Extract the [x, y] coordinate from the center of the cell holding the provided text.  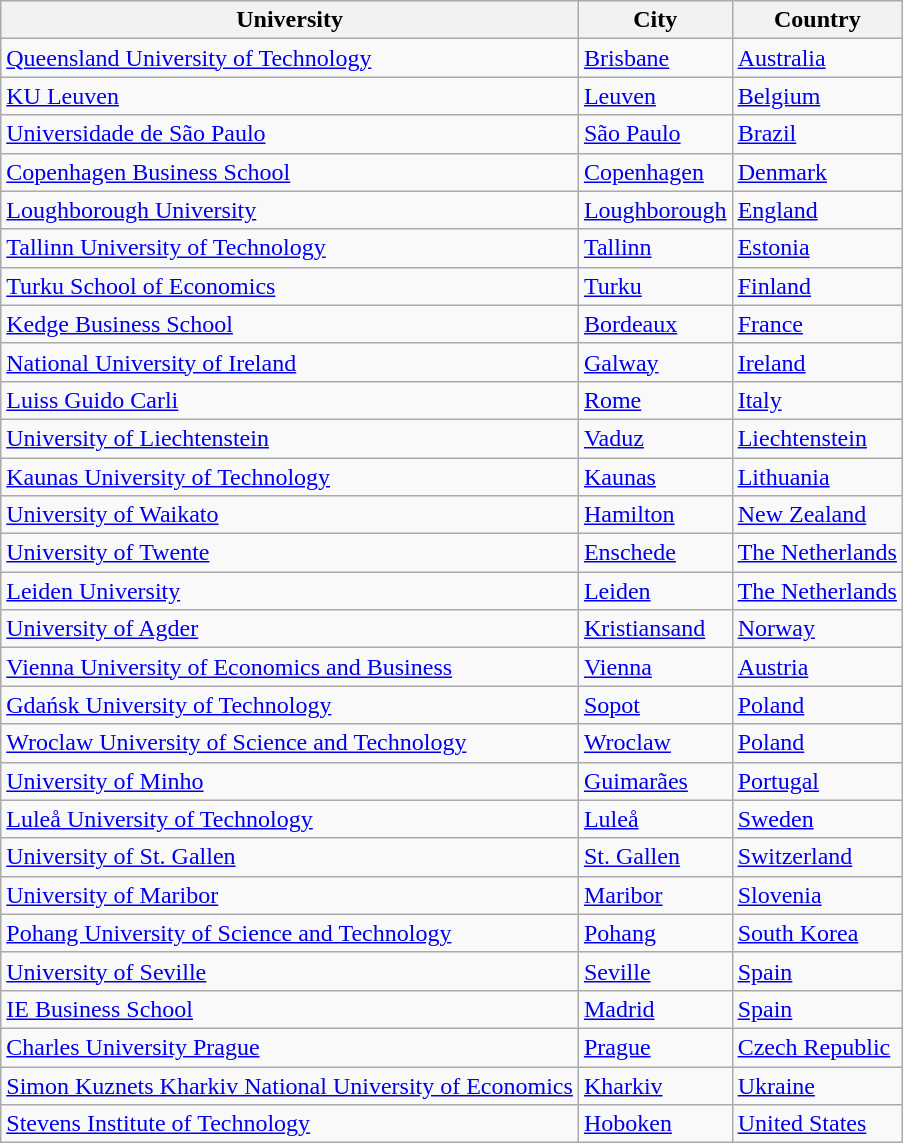
Slovenia [817, 895]
Vaduz [655, 438]
University of Minho [290, 781]
National University of Ireland [290, 362]
Copenhagen [655, 172]
Ireland [817, 362]
Queensland University of Technology [290, 58]
Seville [655, 971]
Loughborough [655, 210]
Switzerland [817, 857]
Luleå University of Technology [290, 819]
Wroclaw [655, 743]
University of Agder [290, 629]
France [817, 324]
Gdańsk University of Technology [290, 705]
St. Gallen [655, 857]
Copenhagen Business School [290, 172]
Bordeaux [655, 324]
IE Business School [290, 1009]
Portugal [817, 781]
Loughborough University [290, 210]
Liechtenstein [817, 438]
Luiss Guido Carli [290, 400]
University of Seville [290, 971]
Finland [817, 286]
Pohang [655, 933]
Maribor [655, 895]
Madrid [655, 1009]
Turku [655, 286]
Simon Kuznets Kharkiv National University of Economics [290, 1085]
Wroclaw University of Science and Technology [290, 743]
Vienna University of Economics and Business [290, 667]
University of St. Gallen [290, 857]
Charles University Prague [290, 1047]
Kristiansand [655, 629]
Guimarães [655, 781]
Austria [817, 667]
Norway [817, 629]
Leiden University [290, 591]
KU Leuven [290, 96]
England [817, 210]
Tallinn University of Technology [290, 248]
University of Twente [290, 553]
Sopot [655, 705]
Leuven [655, 96]
South Korea [817, 933]
Hoboken [655, 1124]
University of Liechtenstein [290, 438]
Kaunas University of Technology [290, 477]
New Zealand [817, 515]
Kharkiv [655, 1085]
Brazil [817, 134]
Rome [655, 400]
Brisbane [655, 58]
Universidade de São Paulo [290, 134]
Kaunas [655, 477]
Pohang University of Science and Technology [290, 933]
Galway [655, 362]
Country [817, 20]
University of Waikato [290, 515]
Hamilton [655, 515]
Ukraine [817, 1085]
Enschede [655, 553]
Prague [655, 1047]
Denmark [817, 172]
Leiden [655, 591]
Tallinn [655, 248]
Vienna [655, 667]
Australia [817, 58]
City [655, 20]
Kedge Business School [290, 324]
United States [817, 1124]
Estonia [817, 248]
Sweden [817, 819]
University of Maribor [290, 895]
Stevens Institute of Technology [290, 1124]
Turku School of Economics [290, 286]
São Paulo [655, 134]
University [290, 20]
Italy [817, 400]
Belgium [817, 96]
Czech Republic [817, 1047]
Luleå [655, 819]
Lithuania [817, 477]
